Return the [X, Y] coordinate for the center point of the cell that contains the specified text.  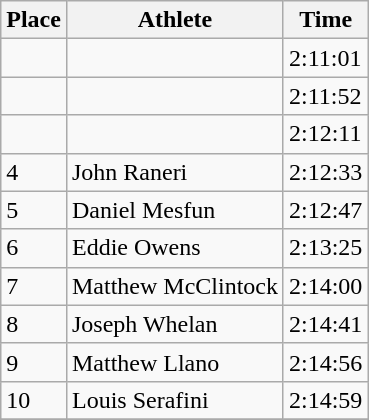
9 [34, 362]
Time [325, 20]
Matthew McClintock [174, 286]
2:14:41 [325, 324]
Eddie Owens [174, 248]
Louis Serafini [174, 400]
4 [34, 172]
Place [34, 20]
2:12:47 [325, 210]
2:14:59 [325, 400]
John Raneri [174, 172]
Matthew Llano [174, 362]
2:12:11 [325, 134]
2:14:56 [325, 362]
10 [34, 400]
Athlete [174, 20]
2:14:00 [325, 286]
2:11:52 [325, 96]
6 [34, 248]
7 [34, 286]
8 [34, 324]
5 [34, 210]
Joseph Whelan [174, 324]
2:12:33 [325, 172]
2:11:01 [325, 58]
Daniel Mesfun [174, 210]
2:13:25 [325, 248]
